Identify which cell holds the provided text, then report its (x, y) central coordinate. 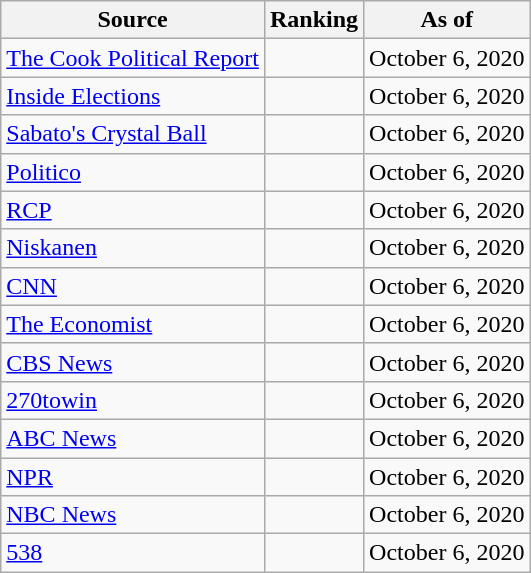
The Cook Political Report (133, 58)
Source (133, 20)
The Economist (133, 324)
Niskanen (133, 248)
538 (133, 553)
As of (447, 20)
RCP (133, 210)
Ranking (314, 20)
CBS News (133, 362)
NBC News (133, 515)
ABC News (133, 438)
270towin (133, 400)
Sabato's Crystal Ball (133, 134)
NPR (133, 477)
Inside Elections (133, 96)
CNN (133, 286)
Politico (133, 172)
